Determine the [x, y] coordinate at the center of the cell enclosing the given text.  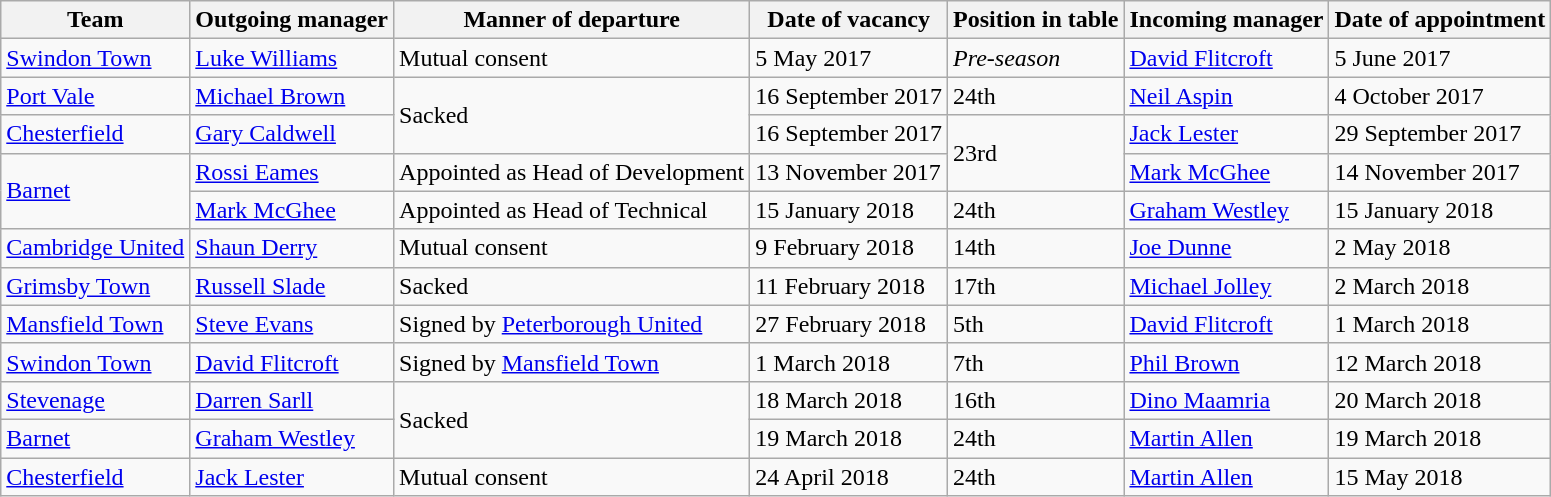
16th [1036, 400]
13 November 2017 [849, 172]
Gary Caldwell [292, 134]
Appointed as Head of Development [572, 172]
11 February 2018 [849, 286]
Date of vacancy [849, 20]
Signed by Peterborough United [572, 324]
Signed by Mansfield Town [572, 362]
9 February 2018 [849, 248]
7th [1036, 362]
Shaun Derry [292, 248]
Phil Brown [1226, 362]
Neil Aspin [1226, 96]
Mansfield Town [96, 324]
Grimsby Town [96, 286]
27 February 2018 [849, 324]
Stevenage [96, 400]
4 October 2017 [1440, 96]
Incoming manager [1226, 20]
Outgoing manager [292, 20]
14 November 2017 [1440, 172]
2 March 2018 [1440, 286]
Russell Slade [292, 286]
Darren Sarll [292, 400]
2 May 2018 [1440, 248]
29 September 2017 [1440, 134]
Luke Williams [292, 58]
Appointed as Head of Technical [572, 210]
14th [1036, 248]
Date of appointment [1440, 20]
Joe Dunne [1226, 248]
20 March 2018 [1440, 400]
5 May 2017 [849, 58]
Michael Brown [292, 96]
Position in table [1036, 20]
Team [96, 20]
24 April 2018 [849, 477]
18 March 2018 [849, 400]
Michael Jolley [1226, 286]
15 May 2018 [1440, 477]
5 June 2017 [1440, 58]
Rossi Eames [292, 172]
Port Vale [96, 96]
Pre-season [1036, 58]
Dino Maamria [1226, 400]
Cambridge United [96, 248]
5th [1036, 324]
17th [1036, 286]
12 March 2018 [1440, 362]
23rd [1036, 153]
Manner of departure [572, 20]
Steve Evans [292, 324]
